Find where the given text appears and provide that cell's center as [x, y] coordinate. 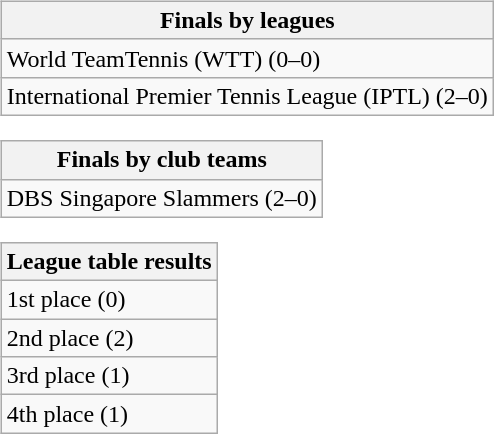
4th place (1) [109, 414]
League table results [109, 262]
International Premier Tennis League (IPTL) (2–0) [247, 96]
2nd place (2) [109, 338]
Finals by leagues [247, 20]
Finals by club teams [162, 160]
World TeamTennis (WTT) (0–0) [247, 58]
3rd place (1) [109, 376]
1st place (0) [109, 300]
DBS Singapore Slammers (2–0) [162, 198]
